Return the [x, y] coordinate for the center point of the cell that contains the specified text.  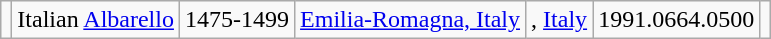
Emilia-Romagna, Italy [410, 20]
1991.0664.0500 [676, 20]
, Italy [560, 20]
Italian Albarello [96, 20]
1475-1499 [236, 20]
